Output the [x, y] coordinate of the center of the cell containing the given text.  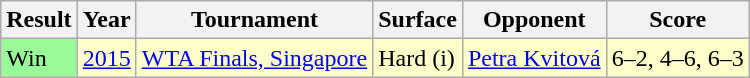
Opponent [534, 20]
Hard (i) [418, 58]
Score [678, 20]
2015 [106, 58]
Year [106, 20]
6–2, 4–6, 6–3 [678, 58]
WTA Finals, Singapore [254, 58]
Win [39, 58]
Result [39, 20]
Petra Kvitová [534, 58]
Surface [418, 20]
Tournament [254, 20]
